Locate the cell with the specified text and output its (X, Y) center coordinate. 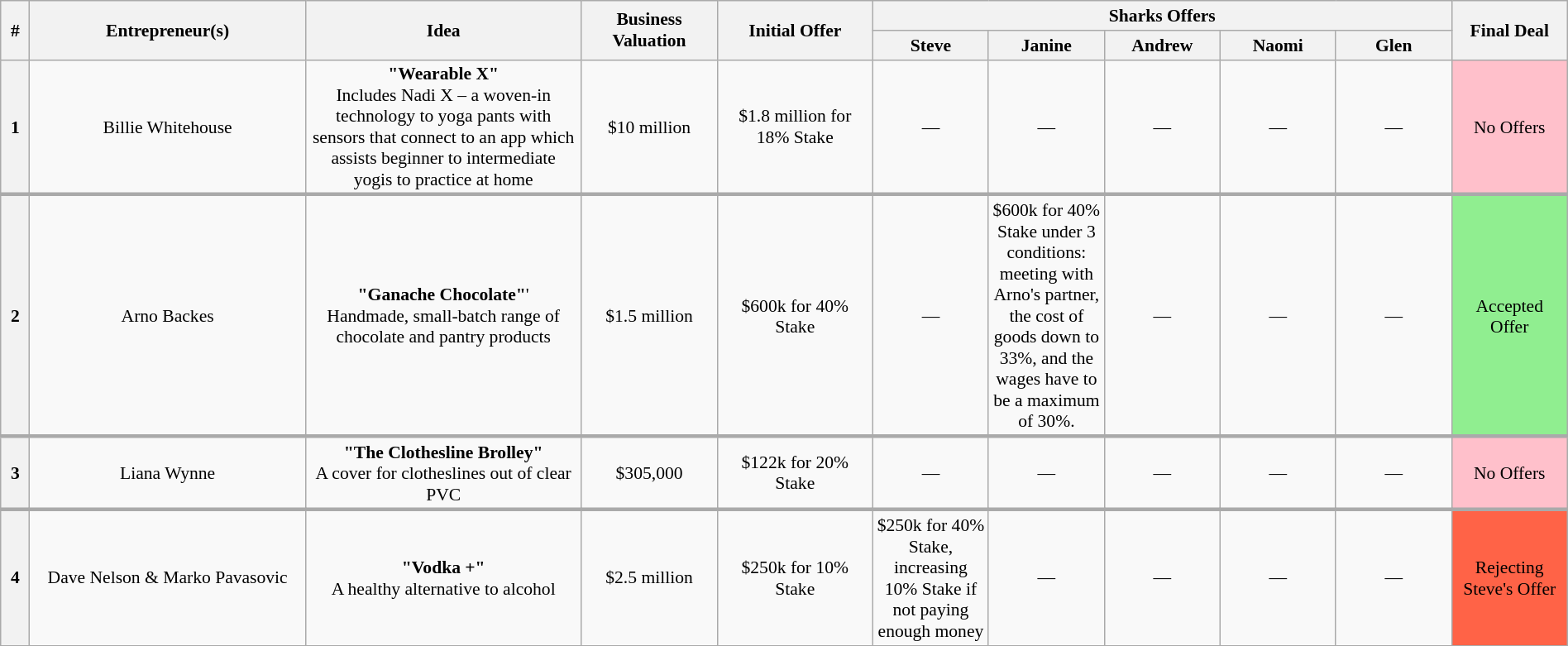
Janine (1046, 45)
"Vodka +" A healthy alternative to alcohol (443, 577)
Liana Wynne (168, 473)
Dave Nelson & Marko Pavasovic (168, 577)
Naomi (1278, 45)
$305,000 (649, 473)
$2.5 million (649, 577)
Billie Whitehouse (168, 127)
$122k for 20% Stake (795, 473)
Idea (443, 30)
Sharks Offers (1162, 16)
Arno Backes (168, 316)
3 (15, 473)
Rejecting Steve's Offer (1509, 577)
$1.5 million (649, 316)
Glen (1394, 45)
Final Deal (1509, 30)
Business Valuation (649, 30)
$600k for 40% Stake (795, 316)
$10 million (649, 127)
$250k for 10% Stake (795, 577)
Entrepreneur(s) (168, 30)
Initial Offer (795, 30)
Steve (930, 45)
$600k for 40% Stake under 3 conditions: meeting with Arno's partner, the cost of goods down to 33%, and the wages have to be a maximum of 30%. (1046, 316)
2 (15, 316)
$1.8 million for 18% Stake (795, 127)
# (15, 30)
"Ganache Chocolate"' Handmade, small-batch range of chocolate and pantry products (443, 316)
Andrew (1162, 45)
1 (15, 127)
"The Clothesline Brolley" A cover for clotheslines out of clear PVC (443, 473)
4 (15, 577)
$250k for 40% Stake, increasing 10% Stake if not paying enough money (930, 577)
Accepted Offer (1509, 316)
